Detect which cell encompasses the target text, then output its (x, y) center coordinate. 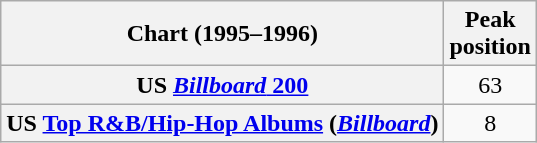
US Top R&B/Hip-Hop Albums (Billboard) (222, 123)
63 (490, 85)
Peak position (490, 34)
Chart (1995–1996) (222, 34)
8 (490, 123)
US Billboard 200 (222, 85)
